Return [x, y] of the center of cell containing provided text 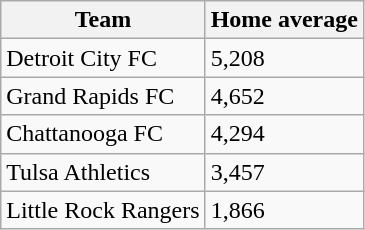
Detroit City FC [103, 58]
Home average [284, 20]
4,652 [284, 96]
Little Rock Rangers [103, 210]
3,457 [284, 172]
Chattanooga FC [103, 134]
Grand Rapids FC [103, 96]
Tulsa Athletics [103, 172]
Team [103, 20]
1,866 [284, 210]
5,208 [284, 58]
4,294 [284, 134]
